Determine the [X, Y] coordinate at the center of the cell enclosing the given text.  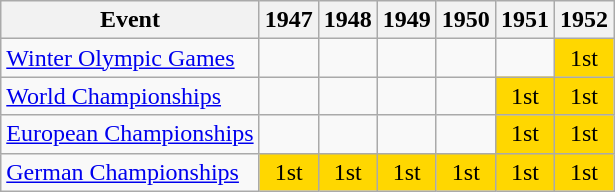
1950 [466, 20]
1949 [406, 20]
World Championships [130, 96]
German Championships [130, 172]
Winter Olympic Games [130, 58]
European Championships [130, 134]
1952 [584, 20]
1951 [524, 20]
1948 [348, 20]
Event [130, 20]
1947 [288, 20]
